Detect which cell encompasses the target text, then output its (X, Y) center coordinate. 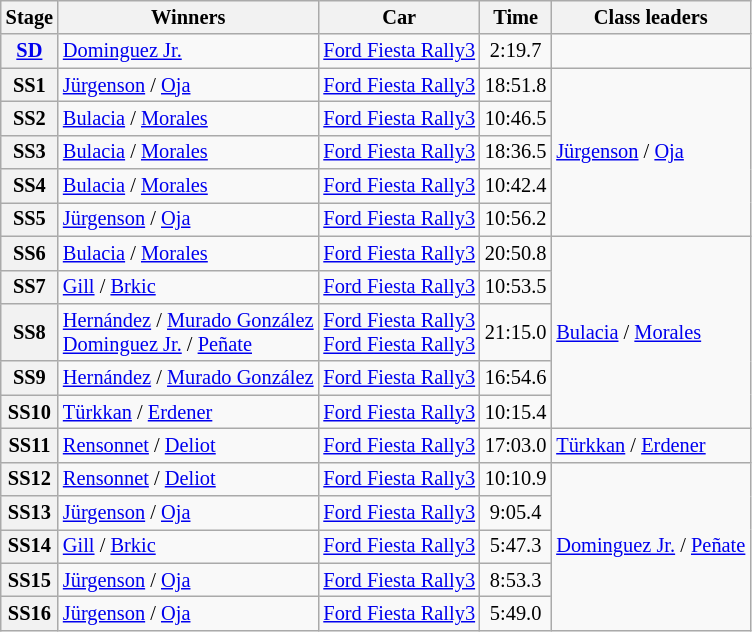
SS15 (30, 580)
2:19.7 (516, 51)
10:15.4 (516, 412)
5:49.0 (516, 613)
SS6 (30, 253)
SS7 (30, 287)
Dominguez Jr. (188, 51)
Dominguez Jr. / Peñate (650, 546)
10:42.4 (516, 186)
SS5 (30, 219)
SS16 (30, 613)
10:53.5 (516, 287)
17:03.0 (516, 445)
SS1 (30, 85)
SS10 (30, 412)
21:15.0 (516, 332)
Hernández / Murado González (188, 378)
SS2 (30, 118)
SS12 (30, 479)
SS4 (30, 186)
9:05.4 (516, 513)
Ford Fiesta Rally3Ford Fiesta Rally3 (398, 332)
Hernández / Murado GonzálezDominguez Jr. / Peñate (188, 332)
8:53.3 (516, 580)
20:50.8 (516, 253)
SD (30, 51)
18:51.8 (516, 85)
Class leaders (650, 17)
SS8 (30, 332)
10:56.2 (516, 219)
SS14 (30, 546)
SS3 (30, 152)
SS13 (30, 513)
10:46.5 (516, 118)
Winners (188, 17)
10:10.9 (516, 479)
18:36.5 (516, 152)
Car (398, 17)
16:54.6 (516, 378)
5:47.3 (516, 546)
SS11 (30, 445)
Time (516, 17)
SS9 (30, 378)
Stage (30, 17)
